Provide the [X, Y] coordinate of the cell's center where the given text is located.  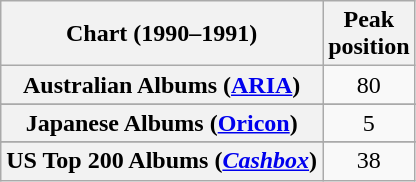
5 [369, 123]
Chart (1990–1991) [162, 34]
38 [369, 161]
Peakposition [369, 34]
US Top 200 Albums (Cashbox) [162, 161]
80 [369, 85]
Australian Albums (ARIA) [162, 85]
Japanese Albums (Oricon) [162, 123]
